From the cell containing the given text, extract its center point as [x, y] coordinate. 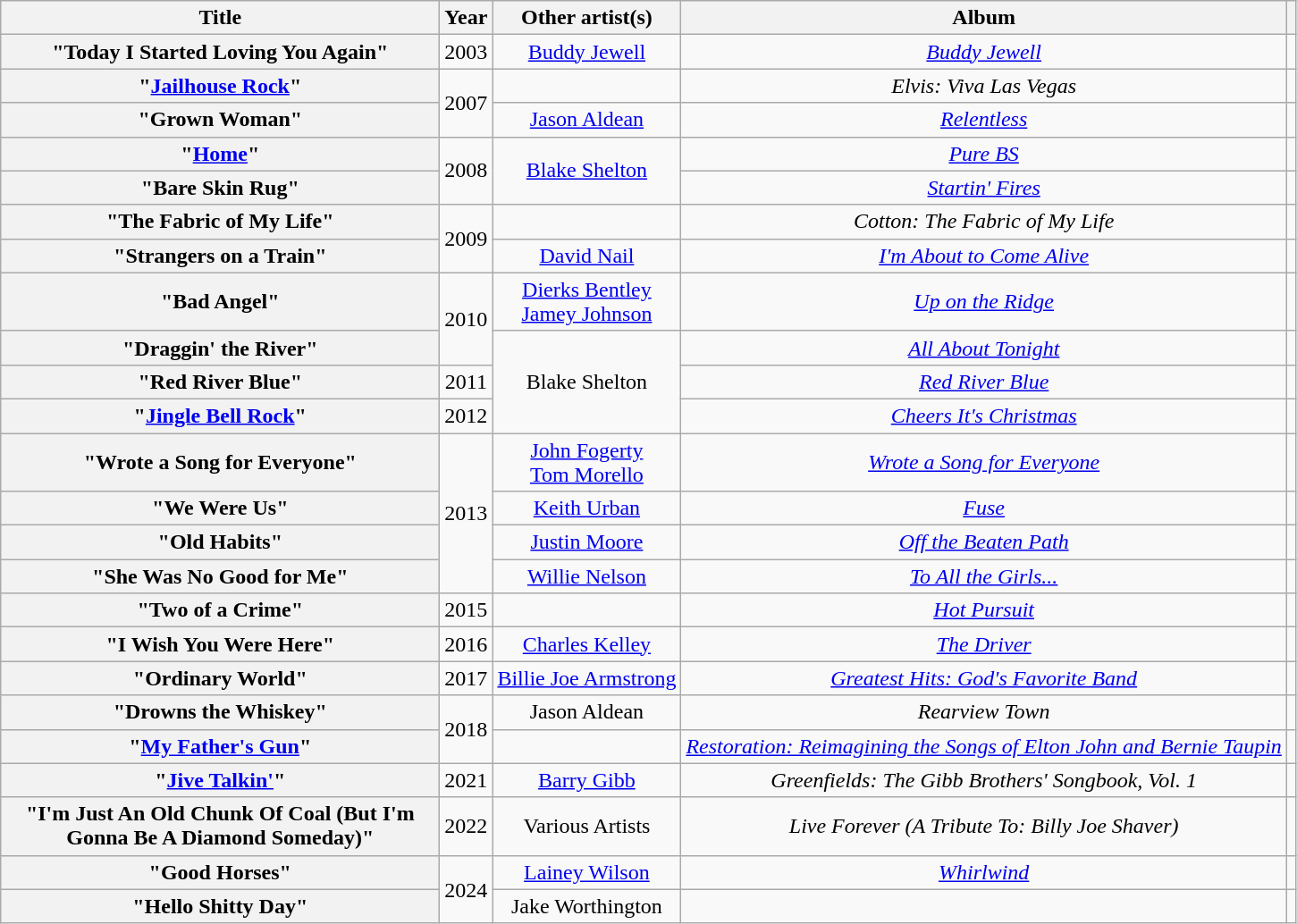
Elvis: Viva Las Vegas [983, 86]
"Hello Shitty Day" [220, 906]
"Bare Skin Rug" [220, 188]
Justin Moore [586, 542]
Startin' Fires [983, 188]
Billie Joe Armstrong [586, 678]
Greatest Hits: God's Favorite Band [983, 678]
Year [467, 18]
Jake Worthington [586, 906]
Up on the Ridge [983, 302]
Pure BS [983, 154]
"Wrote a Song for Everyone" [220, 461]
Wrote a Song for Everyone [983, 461]
Live Forever (A Tribute To: Billy Joe Shaver) [983, 826]
"We Were Us" [220, 508]
Restoration: Reimagining the Songs of Elton John and Bernie Taupin [983, 746]
"Draggin' the River" [220, 348]
2012 [467, 416]
Hot Pursuit [983, 610]
2017 [467, 678]
To All the Girls... [983, 576]
2011 [467, 382]
2024 [467, 889]
"Jailhouse Rock" [220, 86]
"Strangers on a Train" [220, 256]
"Today I Started Loving You Again" [220, 52]
2007 [467, 103]
"Old Habits" [220, 542]
Whirlwind [983, 872]
2013 [467, 513]
"Drowns the Whiskey" [220, 712]
Title [220, 18]
Lainey Wilson [586, 872]
2010 [467, 318]
Various Artists [586, 826]
Barry Gibb [586, 780]
"Two of a Crime" [220, 610]
"Bad Angel" [220, 302]
"Jingle Bell Rock" [220, 416]
2016 [467, 644]
Album [983, 18]
Charles Kelley [586, 644]
All About Tonight [983, 348]
Greenfields: The Gibb Brothers' Songbook, Vol. 1 [983, 780]
2015 [467, 610]
"Grown Woman" [220, 120]
"She Was No Good for Me" [220, 576]
"Red River Blue" [220, 382]
David Nail [586, 256]
2018 [467, 729]
Other artist(s) [586, 18]
Relentless [983, 120]
Keith Urban [586, 508]
I'm About to Come Alive [983, 256]
Red River Blue [983, 382]
"Ordinary World" [220, 678]
2003 [467, 52]
John FogertyTom Morello [586, 461]
Dierks BentleyJamey Johnson [586, 302]
Willie Nelson [586, 576]
Off the Beaten Path [983, 542]
2022 [467, 826]
The Driver [983, 644]
"The Fabric of My Life" [220, 222]
"I'm Just An Old Chunk Of Coal (But I'm Gonna Be A Diamond Someday)" [220, 826]
"Jive Talkin'" [220, 780]
2008 [467, 171]
"Good Horses" [220, 872]
2009 [467, 239]
"My Father's Gun" [220, 746]
2021 [467, 780]
Cotton: The Fabric of My Life [983, 222]
Fuse [983, 508]
"I Wish You Were Here" [220, 644]
Cheers It's Christmas [983, 416]
"Home" [220, 154]
Rearview Town [983, 712]
